For the text-containing cell, return its midpoint in (X, Y) coordinate format. 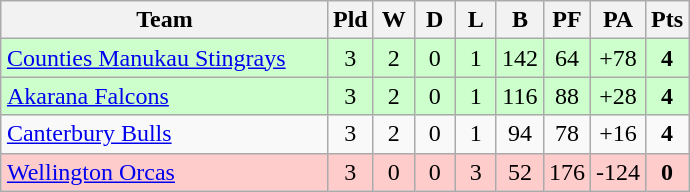
PA (618, 20)
Wellington Orcas (164, 172)
88 (566, 96)
142 (520, 58)
Pts (668, 20)
Canterbury Bulls (164, 134)
+78 (618, 58)
L (476, 20)
Akarana Falcons (164, 96)
W (394, 20)
94 (520, 134)
116 (520, 96)
Pld (350, 20)
78 (566, 134)
176 (566, 172)
52 (520, 172)
+16 (618, 134)
Team (164, 20)
D (434, 20)
PF (566, 20)
B (520, 20)
Counties Manukau Stingrays (164, 58)
+28 (618, 96)
64 (566, 58)
-124 (618, 172)
